Identify which cell holds the provided text, then report its [X, Y] central coordinate. 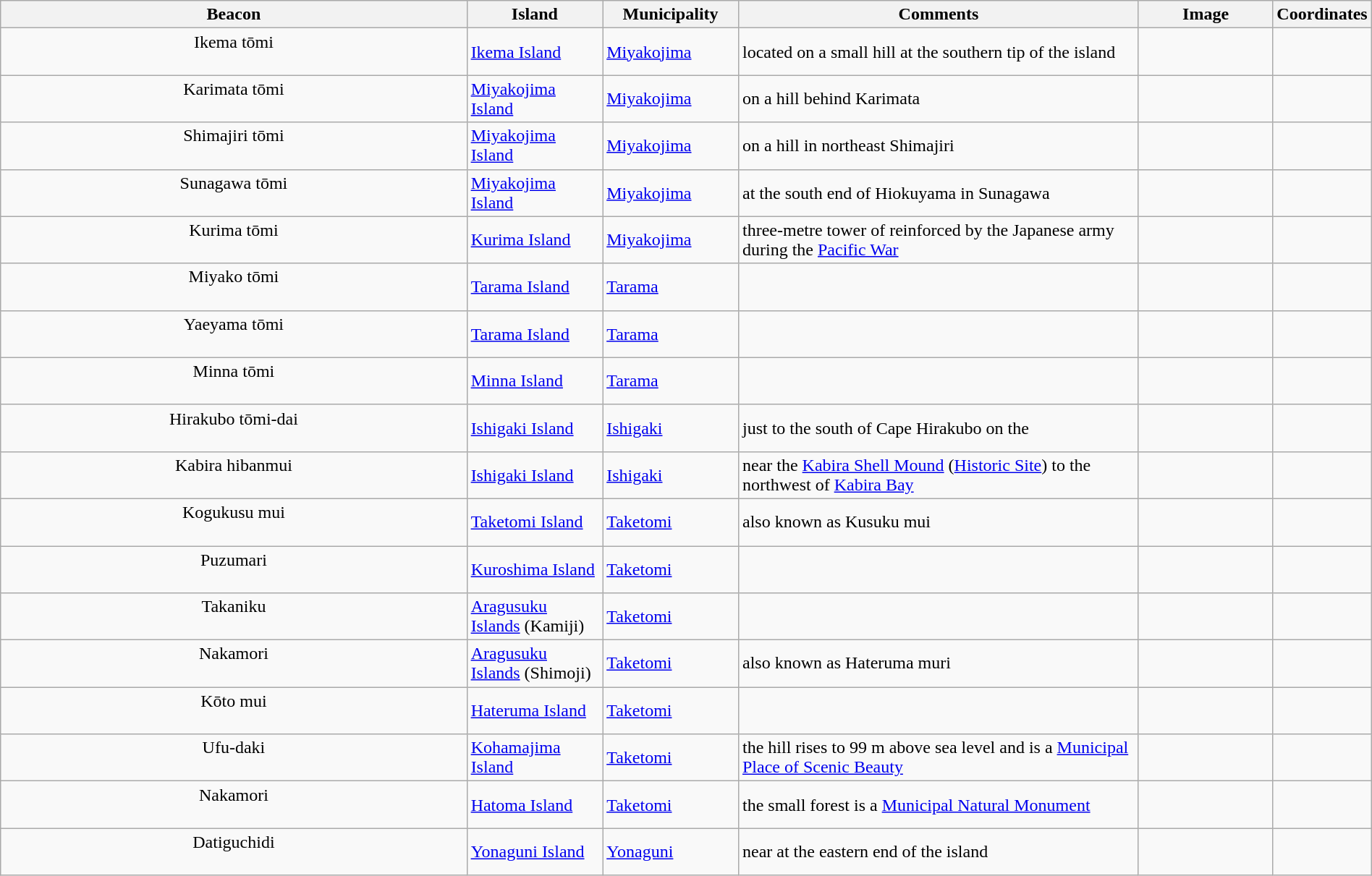
Yonaguni [671, 852]
Ikema Island [535, 52]
Taketomi Island [535, 522]
Puzumari [234, 569]
Island [535, 14]
Minna Island [535, 380]
Kohamajima Island [535, 758]
Ufu-daki [234, 758]
three-metre tower of reinforced by the Japanese army during the Pacific War [938, 240]
just to the south of Cape Hirakubo on the [938, 428]
Hateruma Island [535, 710]
Kurima Island [535, 240]
near at the eastern end of the island [938, 852]
Aragusuku Islands (Shimoji) [535, 664]
Hirakubo tōmi-dai [234, 428]
Kuroshima Island [535, 569]
Kōto mui [234, 710]
also known as Hateruma muri [938, 664]
Aragusuku Islands (Kamiji) [535, 616]
Datiguchidi [234, 852]
Miyako tōmi [234, 286]
Minna tōmi [234, 380]
Takaniku [234, 616]
Comments [938, 14]
near the Kabira Shell Mound (Historic Site) to the northwest of Kabira Bay [938, 475]
Yonaguni Island [535, 852]
at the south end of Hiokuyama in Sunagawa [938, 192]
Ikema tōmi [234, 52]
Shimajiri tōmi [234, 146]
Karimata tōmi [234, 98]
located on a small hill at the southern tip of the island [938, 52]
Beacon [234, 14]
Municipality [671, 14]
Yaeyama tōmi [234, 334]
also known as Kusuku mui [938, 522]
the small forest is a Municipal Natural Monument [938, 804]
Kogukusu mui [234, 522]
Image [1206, 14]
Sunagawa tōmi [234, 192]
Hatoma Island [535, 804]
Kurima tōmi [234, 240]
on a hill in northeast Shimajiri [938, 146]
Coordinates [1322, 14]
Kabira hibanmui [234, 475]
the hill rises to 99 m above sea level and is a Municipal Place of Scenic Beauty [938, 758]
on a hill behind Karimata [938, 98]
